Output the [x, y] coordinate of the center of the cell containing the given text.  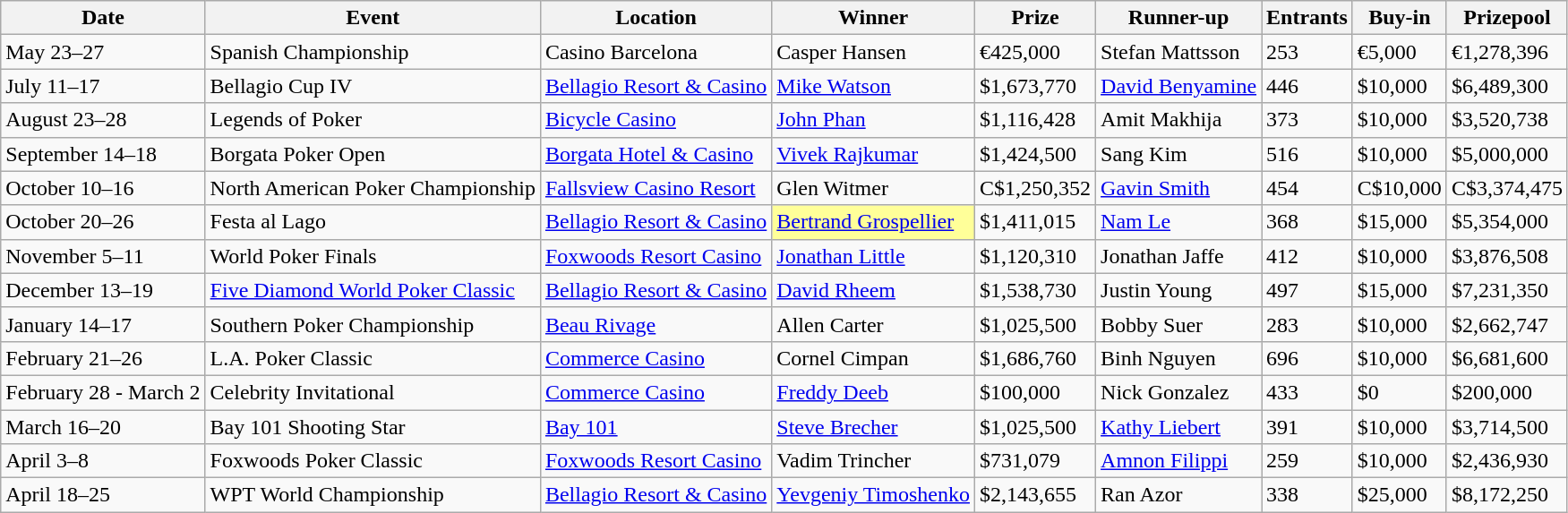
412 [1307, 256]
November 5–11 [103, 256]
€5,000 [1399, 52]
$25,000 [1399, 495]
Southern Poker Championship [373, 324]
696 [1307, 358]
Freddy Deeb [874, 392]
December 13–19 [103, 290]
Bertrand Grospellier [874, 222]
Prizepool [1506, 18]
$6,681,600 [1506, 358]
Beau Rivage [655, 324]
Vadim Trincher [874, 461]
$200,000 [1506, 392]
Bobby Suer [1178, 324]
February 28 - March 2 [103, 392]
391 [1307, 427]
Five Diamond World Poker Classic [373, 290]
Fallsview Casino Resort [655, 188]
259 [1307, 461]
Casper Hansen [874, 52]
$1,116,428 [1035, 120]
Date [103, 18]
$731,079 [1035, 461]
Location [655, 18]
October 10–16 [103, 188]
C$1,250,352 [1035, 188]
May 23–27 [103, 52]
$1,686,760 [1035, 358]
Buy-in [1399, 18]
$7,231,350 [1506, 290]
Amnon Filippi [1178, 461]
L.A. Poker Classic [373, 358]
John Phan [874, 120]
October 20–26 [103, 222]
Spanish Championship [373, 52]
$1,120,310 [1035, 256]
September 14–18 [103, 154]
373 [1307, 120]
€425,000 [1035, 52]
Nam Le [1178, 222]
Runner-up [1178, 18]
Prize [1035, 18]
$100,000 [1035, 392]
Stefan Mattsson [1178, 52]
446 [1307, 86]
Legends of Poker [373, 120]
March 16–20 [103, 427]
$3,714,500 [1506, 427]
Entrants [1307, 18]
454 [1307, 188]
August 23–28 [103, 120]
Bay 101 Shooting Star [373, 427]
David Rheem [874, 290]
$2,143,655 [1035, 495]
Kathy Liebert [1178, 427]
$1,424,500 [1035, 154]
Jonathan Jaffe [1178, 256]
€1,278,396 [1506, 52]
Bellagio Cup IV [373, 86]
Yevgeniy Timoshenko [874, 495]
Ran Azor [1178, 495]
Borgata Hotel & Casino [655, 154]
253 [1307, 52]
$8,172,250 [1506, 495]
497 [1307, 290]
516 [1307, 154]
Winner [874, 18]
April 3–8 [103, 461]
April 18–25 [103, 495]
$1,411,015 [1035, 222]
Borgata Poker Open [373, 154]
Bicycle Casino [655, 120]
Amit Makhija [1178, 120]
$0 [1399, 392]
Allen Carter [874, 324]
338 [1307, 495]
$3,520,738 [1506, 120]
Nick Gonzalez [1178, 392]
$2,436,930 [1506, 461]
WPT World Championship [373, 495]
Gavin Smith [1178, 188]
C$10,000 [1399, 188]
Glen Witmer [874, 188]
$1,673,770 [1035, 86]
Binh Nguyen [1178, 358]
Foxwoods Poker Classic [373, 461]
North American Poker Championship [373, 188]
C$3,374,475 [1506, 188]
283 [1307, 324]
Event [373, 18]
$6,489,300 [1506, 86]
Steve Brecher [874, 427]
Cornel Cimpan [874, 358]
Sang Kim [1178, 154]
Celebrity Invitational [373, 392]
David Benyamine [1178, 86]
July 11–17 [103, 86]
368 [1307, 222]
$5,354,000 [1506, 222]
433 [1307, 392]
Vivek Rajkumar [874, 154]
Mike Watson [874, 86]
$3,876,508 [1506, 256]
$1,538,730 [1035, 290]
$2,662,747 [1506, 324]
Justin Young [1178, 290]
January 14–17 [103, 324]
Festa al Lago [373, 222]
February 21–26 [103, 358]
Casino Barcelona [655, 52]
$5,000,000 [1506, 154]
Jonathan Little [874, 256]
World Poker Finals [373, 256]
Bay 101 [655, 427]
